Pinpoint the cell where the given text exists, returning its (X, Y) midpoint coordinate. 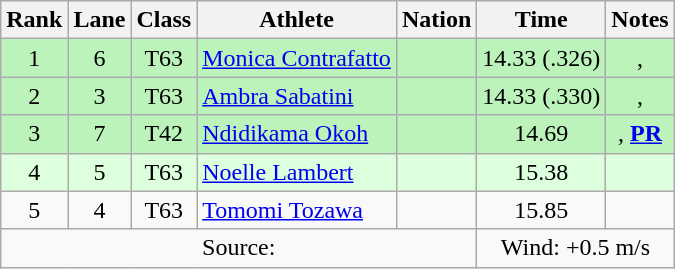
Notes (640, 20)
Tomomi Tozawa (297, 210)
Ndidikama Okoh (297, 134)
7 (100, 134)
6 (100, 58)
Monica Contrafatto (297, 58)
Nation (436, 20)
, PR (640, 134)
14.69 (542, 134)
Class (164, 20)
Ambra Sabatini (297, 96)
14.33 (.330) (542, 96)
Lane (100, 20)
1 (34, 58)
Wind: +0.5 m/s (576, 248)
14.33 (.326) (542, 58)
Noelle Lambert (297, 172)
T42 (164, 134)
2 (34, 96)
Athlete (297, 20)
15.85 (542, 210)
Time (542, 20)
Rank (34, 20)
15.38 (542, 172)
Source: (239, 248)
